For the text-containing cell, return its midpoint in (X, Y) coordinate format. 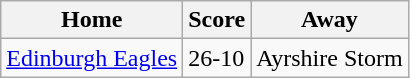
26-10 (217, 58)
Ayrshire Storm (330, 58)
Edinburgh Eagles (92, 58)
Away (330, 20)
Home (92, 20)
Score (217, 20)
